Determine the [X, Y] coordinate at the center of the cell enclosing the given text.  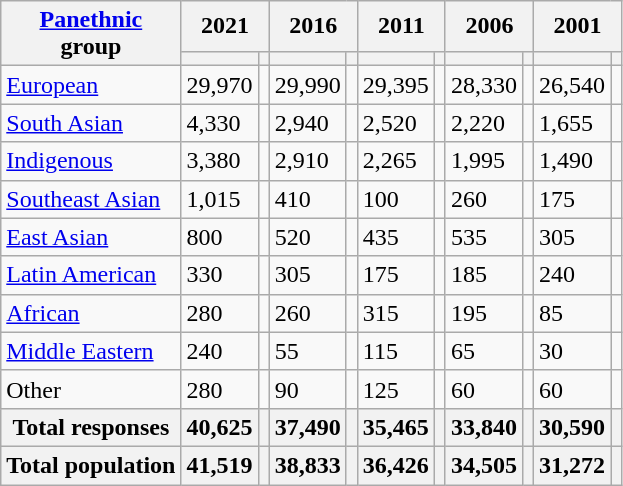
2,220 [484, 123]
2011 [401, 26]
36,426 [396, 465]
Other [91, 389]
315 [396, 313]
2,265 [396, 161]
30,590 [572, 427]
1,995 [484, 161]
Southeast Asian [91, 199]
28,330 [484, 85]
2016 [313, 26]
Latin American [91, 275]
37,490 [308, 427]
2001 [578, 26]
30 [572, 351]
2,910 [308, 161]
40,625 [220, 427]
1,655 [572, 123]
65 [484, 351]
Panethnicgroup [91, 34]
Total population [91, 465]
European [91, 85]
115 [396, 351]
125 [396, 389]
31,272 [572, 465]
330 [220, 275]
South Asian [91, 123]
520 [308, 237]
90 [308, 389]
85 [572, 313]
41,519 [220, 465]
35,465 [396, 427]
29,970 [220, 85]
3,380 [220, 161]
800 [220, 237]
4,330 [220, 123]
African [91, 313]
185 [484, 275]
26,540 [572, 85]
Indigenous [91, 161]
29,990 [308, 85]
435 [396, 237]
33,840 [484, 427]
55 [308, 351]
34,505 [484, 465]
2,940 [308, 123]
Total responses [91, 427]
1,490 [572, 161]
38,833 [308, 465]
29,395 [396, 85]
Middle Eastern [91, 351]
2021 [225, 26]
100 [396, 199]
535 [484, 237]
195 [484, 313]
2,520 [396, 123]
410 [308, 199]
2006 [489, 26]
1,015 [220, 199]
East Asian [91, 237]
